Determine the (X, Y) coordinate at the center of the cell enclosing the given text.  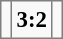
3:2 (32, 20)
